Determine the [X, Y] coordinate at the center of the cell enclosing the given text.  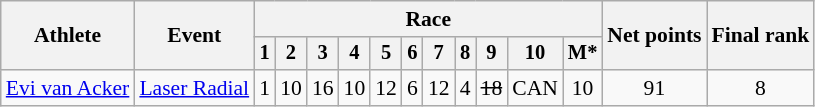
Laser Radial [194, 88]
18 [492, 88]
Athlete [68, 36]
CAN [535, 88]
Evi van Acker [68, 88]
2 [291, 54]
9 [492, 54]
Race [428, 19]
5 [386, 54]
M* [582, 54]
3 [323, 54]
Net points [654, 36]
Event [194, 36]
16 [323, 88]
91 [654, 88]
Final rank [761, 36]
7 [439, 54]
